Search for the cell housing the specified text and yield its (X, Y) center coordinate. 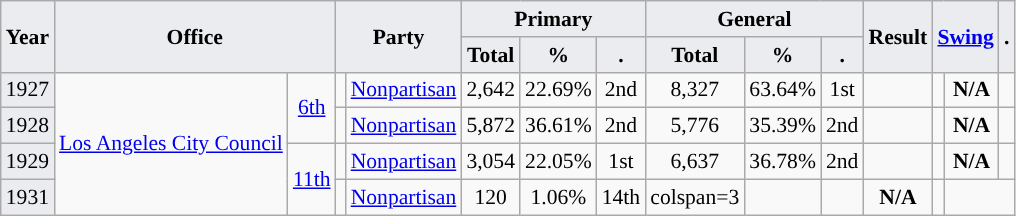
120 (490, 197)
14th (622, 197)
8,327 (694, 90)
Party (399, 36)
6,637 (694, 162)
3,054 (490, 162)
5,872 (490, 126)
1928 (28, 126)
22.05% (558, 162)
11th (312, 180)
1927 (28, 90)
63.64% (782, 90)
1.06% (558, 197)
Office (195, 36)
22.69% (558, 90)
1931 (28, 197)
6th (312, 108)
General (754, 19)
36.61% (558, 126)
36.78% (782, 162)
Primary (553, 19)
colspan=3 (694, 197)
2,642 (490, 90)
Los Angeles City Council (171, 143)
Swing (966, 36)
1929 (28, 162)
5,776 (694, 126)
35.39% (782, 126)
Result (898, 36)
Year (28, 36)
